Provide the [X, Y] coordinate of the cell's center where the given text is located.  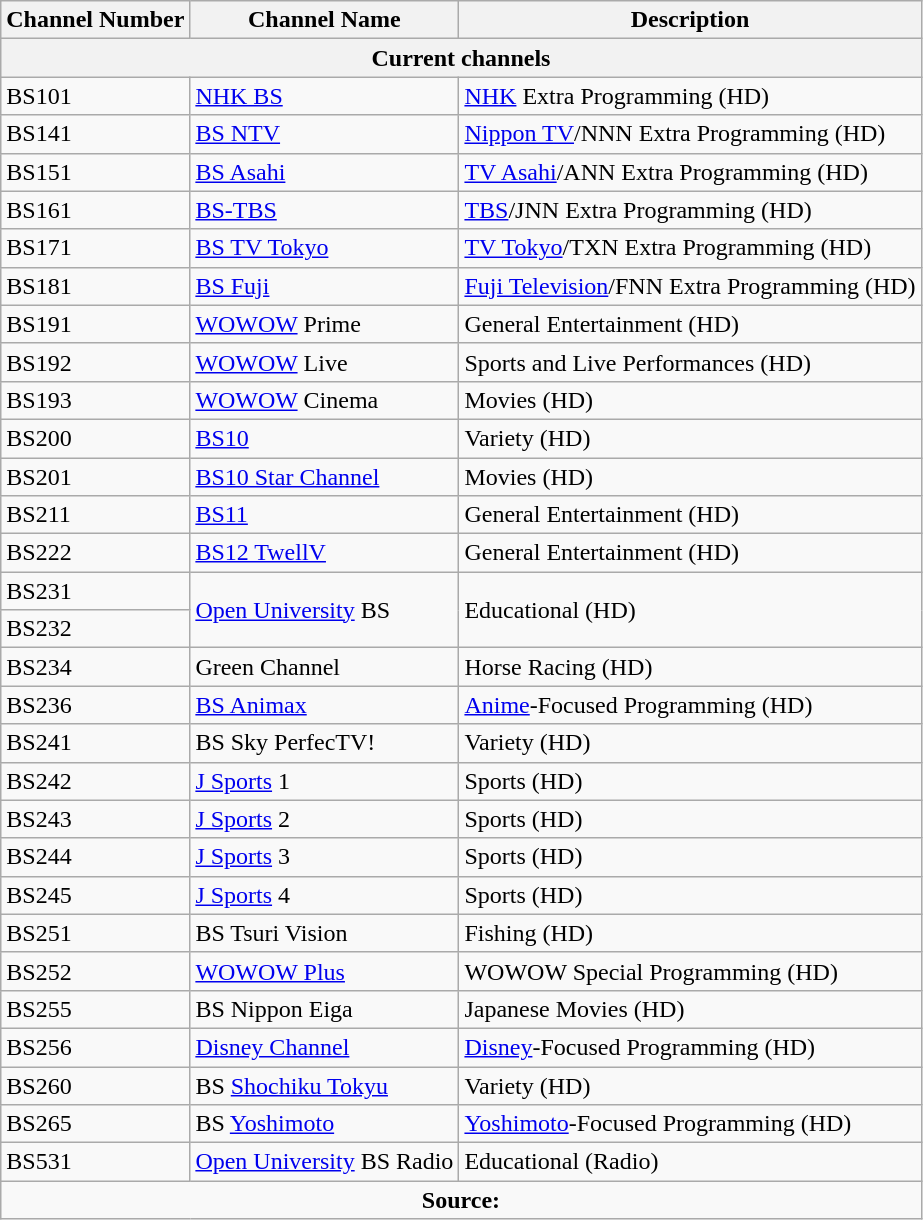
BS141 [96, 134]
Educational (HD) [690, 610]
BS531 [96, 1162]
BS Shochiku Tokyu [324, 1085]
BS10 Star Channel [324, 477]
Japanese Movies (HD) [690, 1009]
NHK Extra Programming (HD) [690, 96]
BS10 [324, 438]
BS242 [96, 781]
BS234 [96, 667]
BS241 [96, 743]
BS NTV [324, 134]
Horse Racing (HD) [690, 667]
BS12 TwellV [324, 553]
BS193 [96, 400]
BS Nippon Eiga [324, 1009]
BS245 [96, 895]
TV Asahi/ANN Extra Programming (HD) [690, 172]
BS265 [96, 1124]
Description [690, 20]
Open University BS Radio [324, 1162]
WOWOW Cinema [324, 400]
BS181 [96, 286]
Channel Number [96, 20]
J Sports 3 [324, 857]
WOWOW Special Programming (HD) [690, 971]
TBS/JNN Extra Programming (HD) [690, 210]
BS Animax [324, 705]
Current channels [461, 58]
Open University BS [324, 610]
BS222 [96, 553]
BS256 [96, 1047]
BS161 [96, 210]
TV Tokyo/TXN Extra Programming (HD) [690, 248]
J Sports 4 [324, 895]
BS151 [96, 172]
Fuji Television/FNN Extra Programming (HD) [690, 286]
BS231 [96, 591]
Anime-Focused Programming (HD) [690, 705]
BS192 [96, 362]
Nippon TV/NNN Extra Programming (HD) [690, 134]
BS Fuji [324, 286]
Yoshimoto-Focused Programming (HD) [690, 1124]
BS243 [96, 819]
Source: [461, 1200]
Green Channel [324, 667]
BS201 [96, 477]
BS236 [96, 705]
BS171 [96, 248]
BS200 [96, 438]
Educational (Radio) [690, 1162]
Sports and Live Performances (HD) [690, 362]
BS232 [96, 629]
Fishing (HD) [690, 933]
BS Asahi [324, 172]
BS191 [96, 324]
NHK BS [324, 96]
Disney-Focused Programming (HD) [690, 1047]
WOWOW Prime [324, 324]
BS Sky PerfecTV! [324, 743]
BS11 [324, 515]
Disney Channel [324, 1047]
BS252 [96, 971]
J Sports 2 [324, 819]
BS-TBS [324, 210]
WOWOW Plus [324, 971]
BS260 [96, 1085]
BS TV Tokyo [324, 248]
J Sports 1 [324, 781]
BS251 [96, 933]
BS255 [96, 1009]
Channel Name [324, 20]
BS101 [96, 96]
BS211 [96, 515]
BS Yoshimoto [324, 1124]
BS Tsuri Vision [324, 933]
WOWOW Live [324, 362]
BS244 [96, 857]
